Locate the cell with the specified text and output its [X, Y] center coordinate. 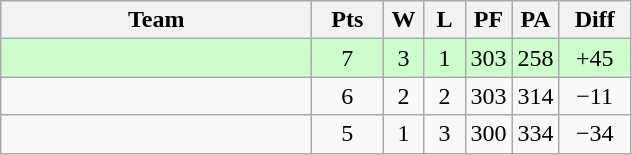
314 [536, 96]
Diff [594, 20]
PA [536, 20]
W [404, 20]
258 [536, 58]
300 [488, 134]
334 [536, 134]
Team [156, 20]
L [444, 20]
6 [348, 96]
7 [348, 58]
5 [348, 134]
−11 [594, 96]
+45 [594, 58]
PF [488, 20]
Pts [348, 20]
−34 [594, 134]
